Output the (x, y) coordinate of the center of the cell containing the given text.  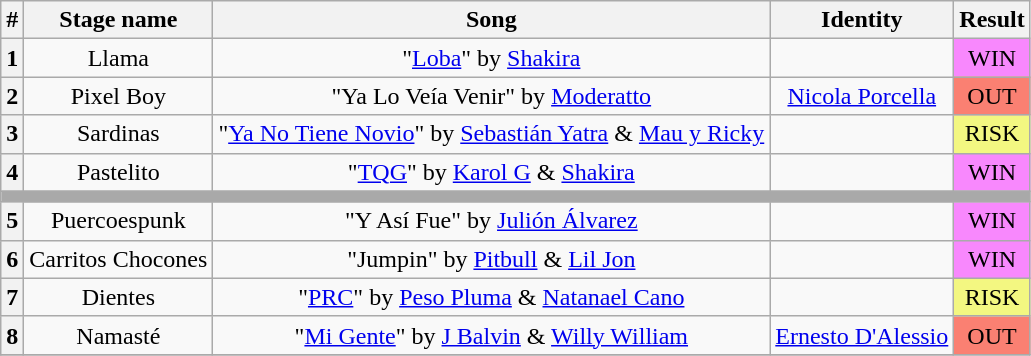
5 (12, 221)
Namasté (118, 335)
Puercoespunk (118, 221)
8 (12, 335)
1 (12, 58)
Sardinas (118, 134)
Pastelito (118, 172)
6 (12, 259)
Pixel Boy (118, 96)
2 (12, 96)
Result (992, 20)
3 (12, 134)
Identity (862, 20)
Stage name (118, 20)
# (12, 20)
"Loba" by Shakira (492, 58)
Ernesto D'Alessio (862, 335)
Song (492, 20)
Dientes (118, 297)
"Ya Lo Veía Venir" by Moderatto (492, 96)
Llama (118, 58)
"Jumpin" by Pitbull & Lil Jon (492, 259)
"Ya No Tiene Novio" by Sebastián Yatra & Mau y Ricky (492, 134)
4 (12, 172)
"TQG" by Karol G & Shakira (492, 172)
"Mi Gente" by J Balvin & Willy William (492, 335)
Nicola Porcella (862, 96)
Carritos Chocones (118, 259)
"Y Así Fue" by Julión Álvarez (492, 221)
7 (12, 297)
"PRC" by Peso Pluma & Natanael Cano (492, 297)
